Capture the cell that displays the provided text and extract its (X, Y) central coordinate. 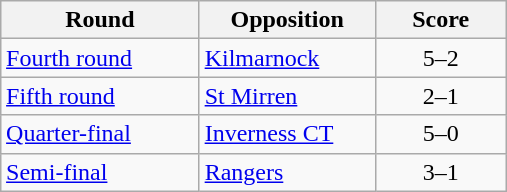
St Mirren (287, 96)
2–1 (440, 96)
Inverness CT (287, 134)
Fourth round (100, 58)
Semi-final (100, 172)
Kilmarnock (287, 58)
Round (100, 20)
Opposition (287, 20)
3–1 (440, 172)
Score (440, 20)
Fifth round (100, 96)
Rangers (287, 172)
5–0 (440, 134)
5–2 (440, 58)
Quarter-final (100, 134)
